Determine the (X, Y) coordinate at the center of the cell enclosing the given text.  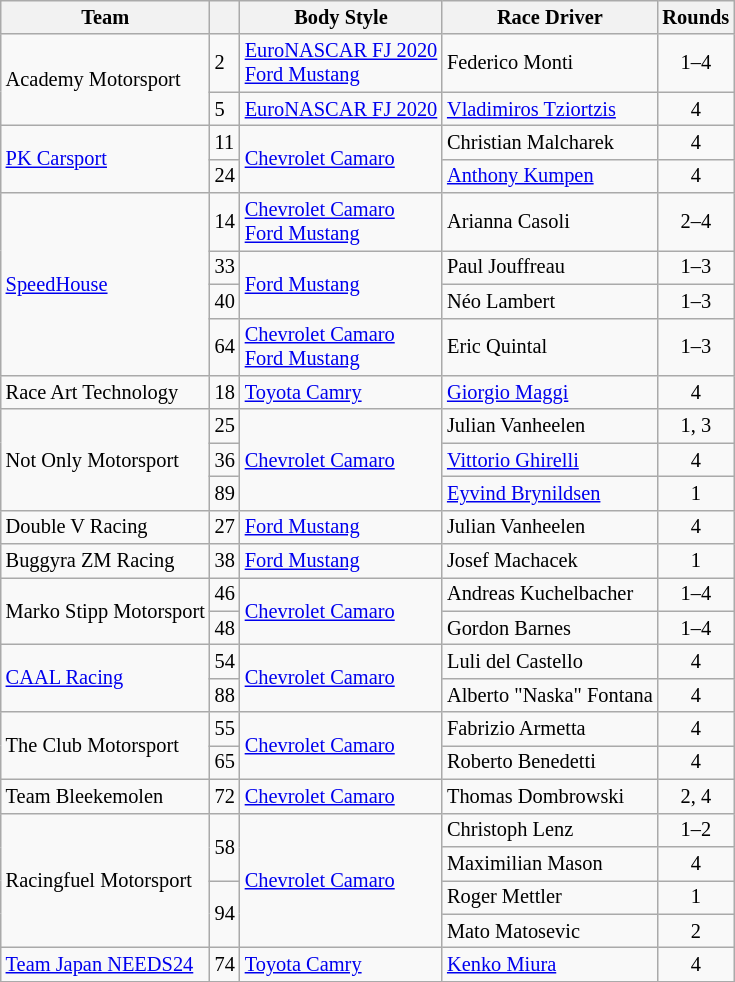
Vittorio Ghirelli (550, 460)
Race Art Technology (106, 392)
54 (225, 661)
Team Japan NEEDS24 (106, 964)
CAAL Racing (106, 678)
Team Bleekemolen (106, 796)
74 (225, 964)
46 (225, 594)
94 (225, 914)
Academy Motorsport (106, 80)
2–4 (696, 222)
2, 4 (696, 796)
5 (225, 109)
Anthony Kumpen (550, 176)
40 (225, 301)
Team (106, 17)
EuroNASCAR FJ 2020 Ford Mustang (341, 63)
Christian Malcharek (550, 142)
18 (225, 392)
48 (225, 628)
Eyvind Brynildsen (550, 493)
EuroNASCAR FJ 2020 (341, 109)
PK Carsport (106, 158)
Double V Racing (106, 527)
1–2 (696, 830)
Roger Mettler (550, 897)
36 (225, 460)
64 (225, 347)
Alberto "Naska" Fontana (550, 695)
Andreas Kuchelbacher (550, 594)
Kenko Miura (550, 964)
72 (225, 796)
14 (225, 222)
Eric Quintal (550, 347)
Vladimiros Tziortzis (550, 109)
55 (225, 729)
Luli del Castello (550, 661)
Néo Lambert (550, 301)
Thomas Dombrowski (550, 796)
Fabrizio Armetta (550, 729)
1, 3 (696, 426)
58 (225, 846)
27 (225, 527)
38 (225, 561)
Maximilian Mason (550, 863)
33 (225, 267)
Josef Machacek (550, 561)
Giorgio Maggi (550, 392)
88 (225, 695)
Paul Jouffreau (550, 267)
The Club Motorsport (106, 746)
Roberto Benedetti (550, 762)
Gordon Barnes (550, 628)
Federico Monti (550, 63)
25 (225, 426)
SpeedHouse (106, 284)
24 (225, 176)
11 (225, 142)
Race Driver (550, 17)
65 (225, 762)
Not Only Motorsport (106, 460)
Arianna Casoli (550, 222)
89 (225, 493)
Body Style (341, 17)
Buggyra ZM Racing (106, 561)
Mato Matosevic (550, 931)
Rounds (696, 17)
Racingfuel Motorsport (106, 880)
Christoph Lenz (550, 830)
Marko Stipp Motorsport (106, 610)
